Detect which cell encompasses the target text, then output its (x, y) center coordinate. 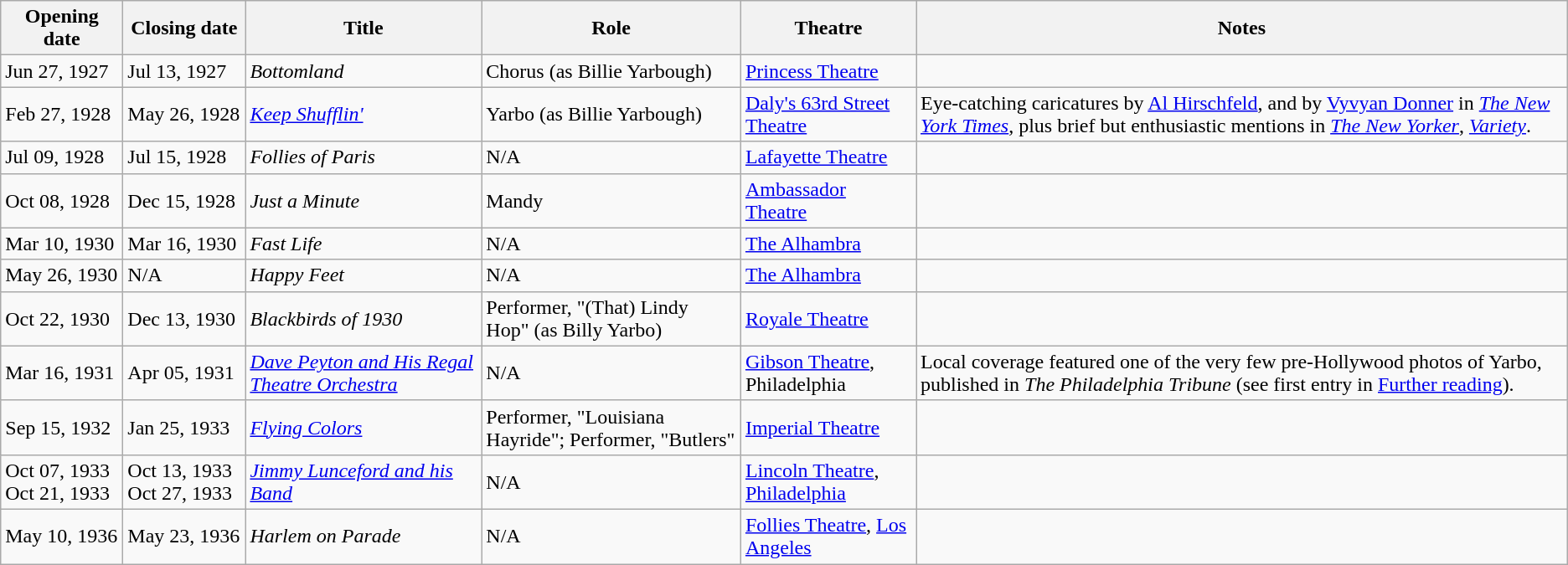
Imperial Theatre (828, 427)
Role (611, 28)
Performer, "(That) Lindy Hop" (as Billy Yarbo) (611, 318)
Flying Colors (364, 427)
Yarbo (as Billie Yarbough) (611, 114)
Dec 15, 1928 (184, 201)
Chorus (as Billie Yarbough) (611, 71)
May 26, 1930 (62, 275)
May 10, 1936 (62, 536)
Performer, "Louisiana Hayride"; Performer, "Butlers" (611, 427)
Theatre (828, 28)
Follies of Paris (364, 157)
Mar 10, 1930 (62, 244)
Dec 13, 1930 (184, 318)
Oct 22, 1930 (62, 318)
Jul 13, 1927 (184, 71)
Daly's 63rd Street Theatre (828, 114)
Dave Peyton and His Regal Theatre Orchestra (364, 373)
Oct 07, 1933Oct 21, 1933 (62, 482)
Ambassador Theatre (828, 201)
Follies Theatre, Los Angeles (828, 536)
Jan 25, 1933 (184, 427)
Fast Life (364, 244)
Bottomland (364, 71)
Mar 16, 1931 (62, 373)
Sep 15, 1932 (62, 427)
Princess Theatre (828, 71)
Jun 27, 1927 (62, 71)
Apr 05, 1931 (184, 373)
Jul 09, 1928 (62, 157)
Oct 08, 1928 (62, 201)
Harlem on Parade (364, 536)
Royale Theatre (828, 318)
Blackbirds of 1930 (364, 318)
Title (364, 28)
Opening date (62, 28)
Mandy (611, 201)
Lincoln Theatre, Philadelphia (828, 482)
May 26, 1928 (184, 114)
Just a Minute (364, 201)
Mar 16, 1930 (184, 244)
Lafayette Theatre (828, 157)
Oct 13, 1933Oct 27, 1933 (184, 482)
Jul 15, 1928 (184, 157)
Notes (1242, 28)
May 23, 1936 (184, 536)
Closing date (184, 28)
Jimmy Lunceford and his Band (364, 482)
Happy Feet (364, 275)
Gibson Theatre, Philadelphia (828, 373)
Feb 27, 1928 (62, 114)
Keep Shufflin' (364, 114)
